Return (X, Y) of the center of cell containing provided text 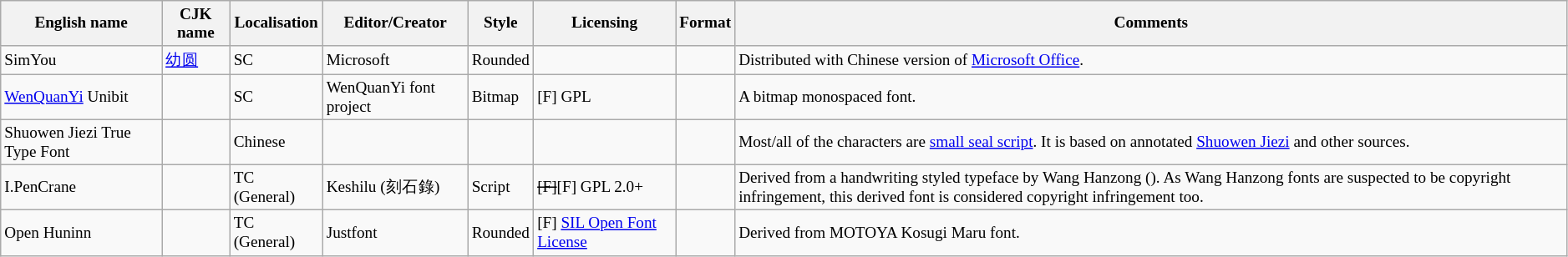
WenQuanYi Unibit (82, 97)
Bitmap (500, 97)
SimYou (82, 60)
幼圆 (196, 60)
Microsoft (395, 60)
Shuowen Jiezi True Type Font (82, 142)
Most/all of the characters are small seal script. It is based on annotated Shuowen Jiezi and other sources. (1151, 142)
Justfont (395, 233)
Comments (1151, 23)
English name (82, 23)
Localisation (276, 23)
Derived from MOTOYA Kosugi Maru font. (1151, 233)
Style (500, 23)
[F] SIL Open Font License (605, 233)
[F] GPL (605, 97)
CJK name (196, 23)
Editor/Creator (395, 23)
A bitmap monospaced font. (1151, 97)
Format (705, 23)
Open Huninn (82, 233)
Script (500, 188)
Chinese (276, 142)
[F][F] GPL 2.0+ (605, 188)
Keshilu (刻石錄) (395, 188)
WenQuanYi font project (395, 97)
Distributed with Chinese version of Microsoft Office. (1151, 60)
Licensing (605, 23)
I.PenCrane (82, 188)
